Search for the cell housing the specified text and yield its (X, Y) center coordinate. 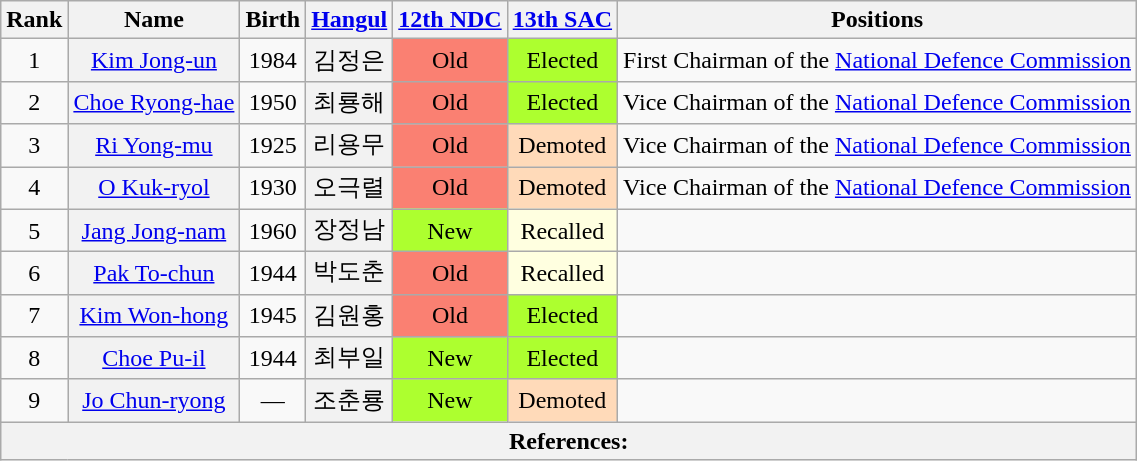
1960 (273, 230)
리용무 (350, 146)
O Kuk-ryol (154, 188)
1950 (273, 102)
Kim Jong-un (154, 60)
Pak To-chun (154, 274)
조춘룡 (350, 400)
Ri Yong-mu (154, 146)
Hangul (350, 20)
References: (569, 441)
김원홍 (350, 316)
김정은 (350, 60)
장정남 (350, 230)
1 (34, 60)
— (273, 400)
Jang Jong-nam (154, 230)
13th SAC (562, 20)
2 (34, 102)
Name (154, 20)
Birth (273, 20)
Choe Pu-il (154, 358)
최룡해 (350, 102)
Positions (878, 20)
4 (34, 188)
박도춘 (350, 274)
최부일 (350, 358)
Choe Ryong-hae (154, 102)
8 (34, 358)
오극렬 (350, 188)
9 (34, 400)
6 (34, 274)
1925 (273, 146)
First Chairman of the National Defence Commission (878, 60)
5 (34, 230)
3 (34, 146)
Kim Won-hong (154, 316)
1984 (273, 60)
7 (34, 316)
Rank (34, 20)
1930 (273, 188)
Jo Chun-ryong (154, 400)
1945 (273, 316)
12th NDC (450, 20)
